For the text-containing cell, return its midpoint in [x, y] coordinate format. 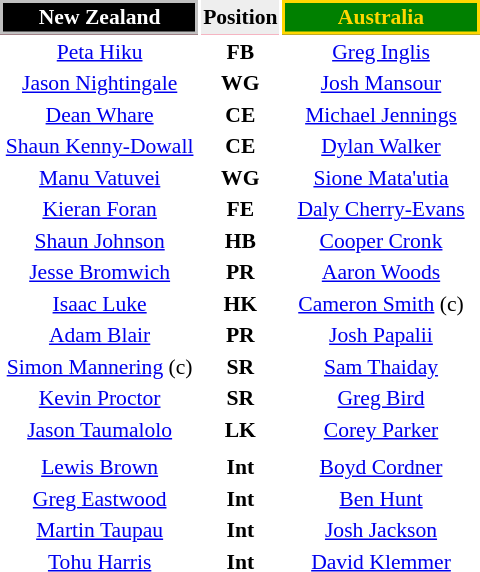
Australia [381, 17]
Dylan Walker [381, 146]
Cameron Smith (c) [381, 304]
HK [240, 304]
Jason Nightingale [100, 83]
LK [240, 430]
Josh Papalii [381, 335]
Shaun Johnson [100, 240]
Corey Parker [381, 430]
HB [240, 240]
Cooper Cronk [381, 240]
Jason Taumalolo [100, 430]
Daly Cherry-Evans [381, 209]
Josh Jackson [381, 530]
New Zealand [100, 17]
Dean Whare [100, 114]
Boyd Cordner [381, 467]
Greg Inglis [381, 52]
Peta Hiku [100, 52]
Kevin Proctor [100, 398]
Aaron Woods [381, 272]
Position [240, 17]
Isaac Luke [100, 304]
Ben Hunt [381, 498]
Manu Vatuvei [100, 178]
Simon Mannering (c) [100, 366]
Adam Blair [100, 335]
Lewis Brown [100, 467]
FE [240, 209]
Michael Jennings [381, 114]
Greg Bird [381, 398]
Greg Eastwood [100, 498]
FB [240, 52]
Sam Thaiday [381, 366]
Sione Mata'utia [381, 178]
Martin Taupau [100, 530]
Jesse Bromwich [100, 272]
Shaun Kenny-Dowall [100, 146]
Josh Mansour [381, 83]
Kieran Foran [100, 209]
